Search for the cell housing the specified text and yield its (x, y) center coordinate. 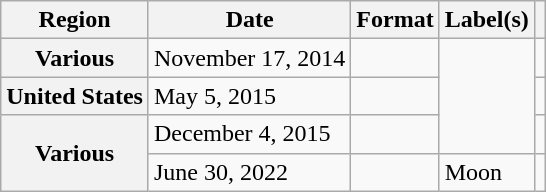
Label(s) (486, 20)
United States (75, 96)
November 17, 2014 (249, 58)
Moon (486, 172)
June 30, 2022 (249, 172)
May 5, 2015 (249, 96)
Date (249, 20)
Format (395, 20)
December 4, 2015 (249, 134)
Region (75, 20)
